Locate the cell with the specified text and output its [X, Y] center coordinate. 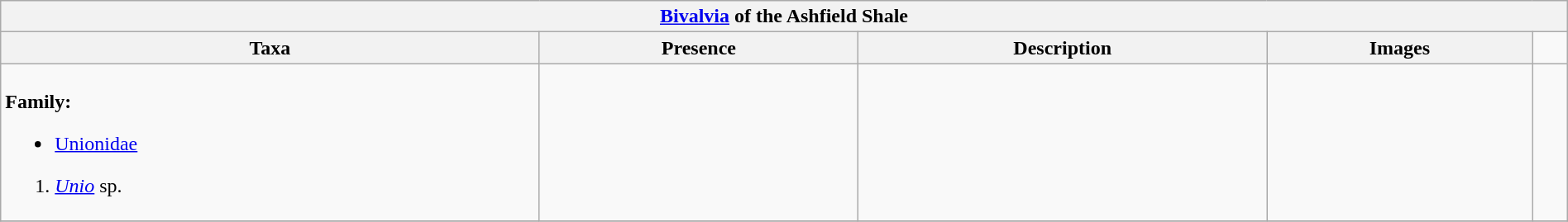
Images [1399, 48]
Presence [699, 48]
Bivalvia of the Ashfield Shale [784, 17]
Description [1063, 48]
Family:UnionidaeUnio sp. [270, 142]
Taxa [270, 48]
